Search for the cell housing the specified text and yield its [x, y] center coordinate. 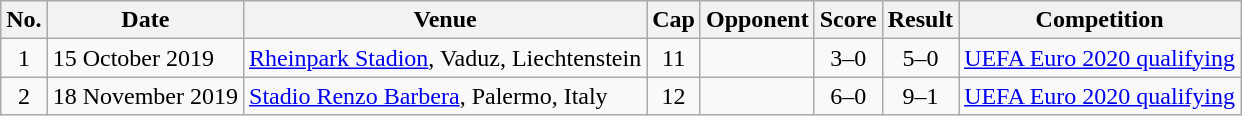
Result [920, 20]
Opponent [757, 20]
11 [674, 58]
Competition [1100, 20]
Date [145, 20]
No. [24, 20]
1 [24, 58]
Stadio Renzo Barbera, Palermo, Italy [446, 96]
Venue [446, 20]
3–0 [848, 58]
9–1 [920, 96]
Cap [674, 20]
18 November 2019 [145, 96]
Score [848, 20]
12 [674, 96]
Rheinpark Stadion, Vaduz, Liechtenstein [446, 58]
2 [24, 96]
6–0 [848, 96]
5–0 [920, 58]
15 October 2019 [145, 58]
